For the text-containing cell, return its midpoint in [x, y] coordinate format. 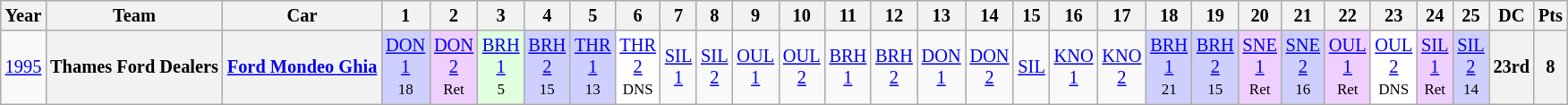
17 [1122, 15]
THR2DNS [637, 67]
Car [303, 15]
21 [1303, 15]
SIL214 [1470, 67]
23rd [1512, 67]
9 [755, 15]
KNO1 [1074, 67]
11 [848, 15]
OUL1Ret [1348, 67]
3 [501, 15]
SNE216 [1303, 67]
Team [134, 15]
Pts [1550, 15]
18 [1169, 15]
22 [1348, 15]
SIL [1031, 67]
BRH1 [848, 67]
SIL2 [714, 67]
BRH121 [1169, 67]
Thames Ford Dealers [134, 67]
5 [592, 15]
DON118 [405, 67]
Ford Mondeo Ghia [303, 67]
OUL2 [802, 67]
SIL1 [678, 67]
OUL2DNS [1393, 67]
13 [942, 15]
7 [678, 15]
14 [990, 15]
DON1 [942, 67]
2 [454, 15]
20 [1260, 15]
KNO2 [1122, 67]
15 [1031, 15]
1995 [23, 67]
24 [1435, 15]
1 [405, 15]
BRH15 [501, 67]
19 [1215, 15]
DC [1512, 15]
BRH2 [894, 67]
16 [1074, 15]
10 [802, 15]
DON2 [990, 67]
12 [894, 15]
23 [1393, 15]
OUL1 [755, 67]
6 [637, 15]
SNE1Ret [1260, 67]
SIL1Ret [1435, 67]
4 [547, 15]
Year [23, 15]
DON2Ret [454, 67]
THR113 [592, 67]
25 [1470, 15]
